Provide the [X, Y] coordinate of the cell's center where the given text is located.  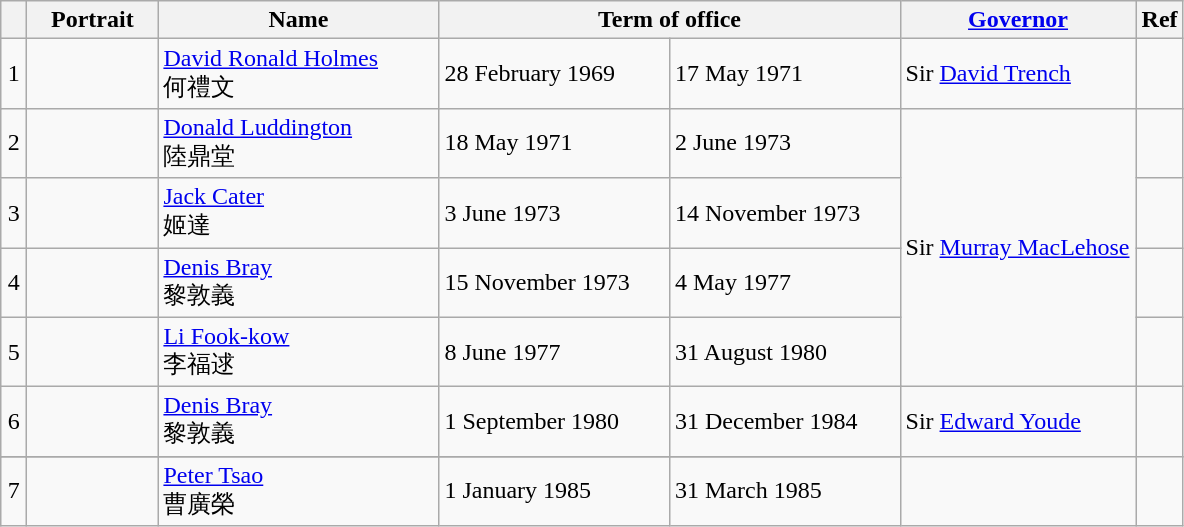
Ref [1160, 20]
Sir Murray MacLehose [1018, 247]
Sir David Trench [1018, 74]
Portrait [92, 20]
15 November 1973 [554, 283]
4 [14, 283]
14 November 1973 [784, 213]
3 [14, 213]
1 September 1980 [554, 422]
31 December 1984 [784, 422]
David Ronald Holmes何禮文 [298, 74]
3 June 1973 [554, 213]
Li Fook-kow李福逑 [298, 352]
Governor [1018, 20]
4 May 1977 [784, 283]
31 August 1980 [784, 352]
31 March 1985 [784, 491]
Donald Luddington陸鼎堂 [298, 143]
7 [14, 491]
1 [14, 74]
5 [14, 352]
Term of office [670, 20]
Peter Tsao曹廣榮 [298, 491]
2 [14, 143]
18 May 1971 [554, 143]
6 [14, 422]
8 June 1977 [554, 352]
28 February 1969 [554, 74]
Name [298, 20]
Jack Cater姬達 [298, 213]
17 May 1971 [784, 74]
2 June 1973 [784, 143]
1 January 1985 [554, 491]
Sir Edward Youde [1018, 422]
